From the cell containing the given text, extract its center point as (X, Y) coordinate. 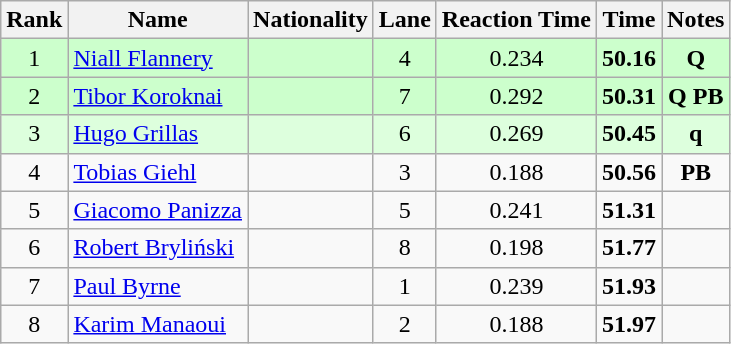
Reaction Time (516, 20)
51.31 (630, 210)
51.77 (630, 248)
Niall Flannery (158, 58)
Robert Bryliński (158, 248)
Giacomo Panizza (158, 210)
0.269 (516, 134)
Tibor Koroknai (158, 96)
Nationality (311, 20)
Rank (34, 20)
q (696, 134)
51.93 (630, 286)
Lane (404, 20)
50.31 (630, 96)
Karim Manaoui (158, 324)
Time (630, 20)
0.239 (516, 286)
50.56 (630, 172)
Q (696, 58)
Tobias Giehl (158, 172)
0.241 (516, 210)
50.16 (630, 58)
51.97 (630, 324)
0.198 (516, 248)
Notes (696, 20)
Q PB (696, 96)
0.234 (516, 58)
Name (158, 20)
Hugo Grillas (158, 134)
50.45 (630, 134)
0.292 (516, 96)
PB (696, 172)
Paul Byrne (158, 286)
